Output the (X, Y) coordinate of the center of the cell containing the given text.  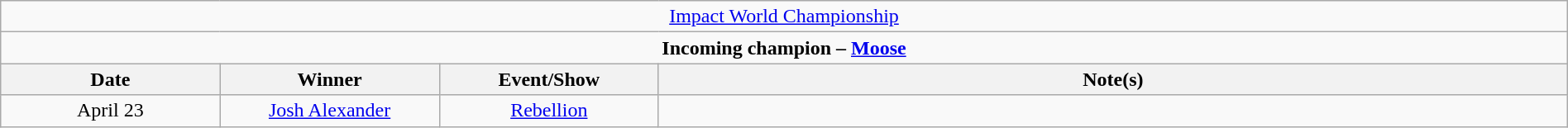
Rebellion (549, 111)
April 23 (111, 111)
Josh Alexander (329, 111)
Impact World Championship (784, 17)
Note(s) (1113, 79)
Event/Show (549, 79)
Date (111, 79)
Incoming champion – Moose (784, 48)
Winner (329, 79)
